Return (x, y) of the center of cell containing provided text 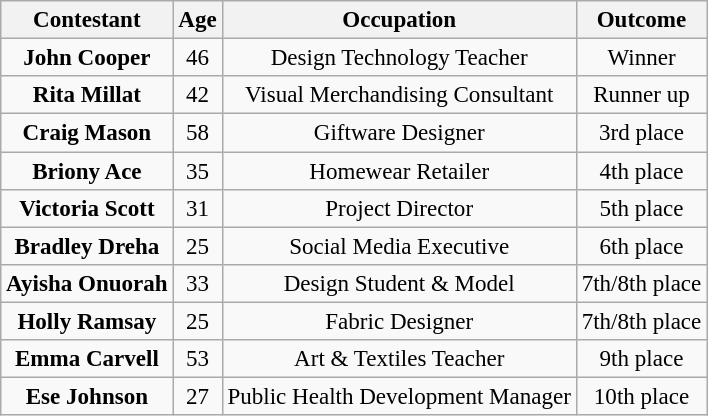
4th place (641, 171)
Emma Carvell (87, 359)
5th place (641, 209)
35 (198, 171)
Project Director (399, 209)
10th place (641, 397)
Winner (641, 58)
John Cooper (87, 58)
Social Media Executive (399, 246)
Public Health Development Manager (399, 397)
27 (198, 397)
Briony Ace (87, 171)
Ayisha Onuorah (87, 284)
Runner up (641, 95)
Craig Mason (87, 133)
Visual Merchandising Consultant (399, 95)
Design Technology Teacher (399, 58)
58 (198, 133)
9th place (641, 359)
33 (198, 284)
Victoria Scott (87, 209)
Rita Millat (87, 95)
Age (198, 20)
Outcome (641, 20)
46 (198, 58)
Ese Johnson (87, 397)
Holly Ramsay (87, 322)
Design Student & Model (399, 284)
Giftware Designer (399, 133)
Contestant (87, 20)
42 (198, 95)
Occupation (399, 20)
Art & Textiles Teacher (399, 359)
6th place (641, 246)
3rd place (641, 133)
Bradley Dreha (87, 246)
Fabric Designer (399, 322)
53 (198, 359)
31 (198, 209)
Homewear Retailer (399, 171)
